Search for the cell housing the specified text and yield its (x, y) center coordinate. 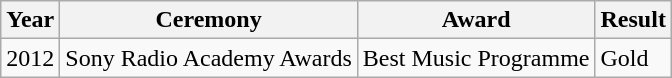
2012 (30, 58)
Gold (633, 58)
Ceremony (208, 20)
Result (633, 20)
Best Music Programme (476, 58)
Sony Radio Academy Awards (208, 58)
Award (476, 20)
Year (30, 20)
